Return (X, Y) of the center of cell containing provided text 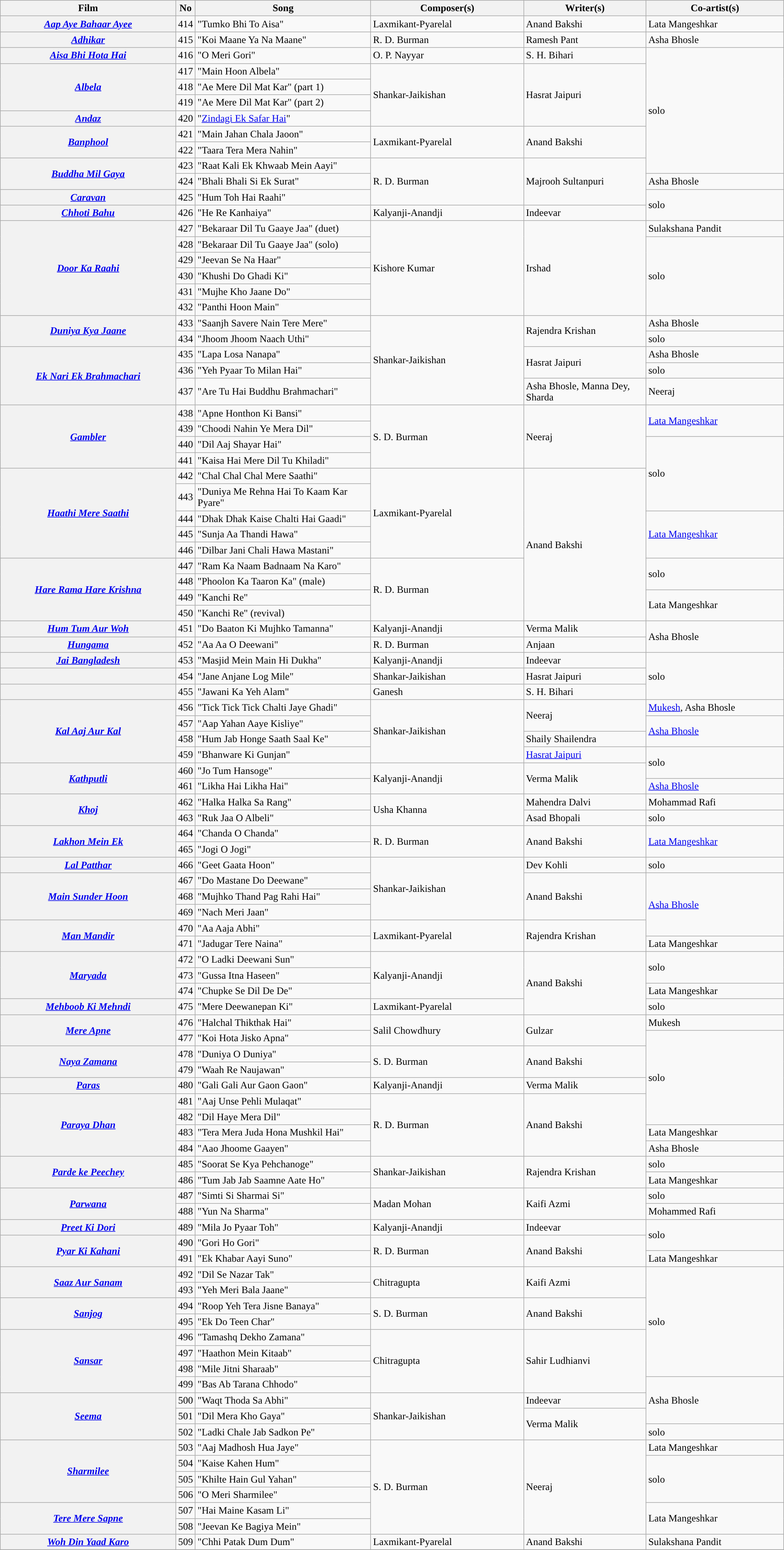
424 (185, 181)
"Dilbar Jani Chali Hawa Mastani" (283, 550)
501 (185, 1416)
453 (185, 660)
425 (185, 197)
"Raat Kali Ek Khwaab Mein Aayi" (283, 165)
Hungama (88, 644)
499 (185, 1385)
470 (185, 928)
"Bhali Bhali Si Ek Surat" (283, 181)
460 (185, 771)
458 (185, 739)
Door Ka Raahi (88, 268)
480 (185, 1085)
Usha Khanna (447, 810)
"Dil Se Nazar Tak" (283, 1274)
496 (185, 1337)
Buddha Mil Gaya (88, 173)
"Ram Ka Naam Badnaam Na Karo" (283, 566)
443 (185, 497)
"Jo Tum Hansoge" (283, 771)
Parwana (88, 1203)
Lakhon Mein Ek (88, 841)
"Soorat Se Kya Pehchanoge" (283, 1164)
Asha Bhosle, Manna Dey, Sharda (585, 391)
Gulzar (585, 1030)
438 (185, 413)
421 (185, 134)
"Waah Re Naujawan" (283, 1070)
493 (185, 1290)
420 (185, 118)
463 (185, 818)
"Panthi Hoon Main" (283, 307)
Man Mandir (88, 936)
Shaily Shailendra (585, 739)
"Mere Deewanepan Ki" (283, 1007)
"Haathon Mein Kitaab" (283, 1353)
Aisa Bhi Hota Hai (88, 55)
"Do Mastane Do Deewane" (283, 881)
465 (185, 849)
Parde ke Peechey (88, 1172)
Hare Rama Hare Krishna (88, 589)
"O Ladki Deewani Sun" (283, 959)
"Khilte Hain Gul Yahan" (283, 1479)
451 (185, 629)
490 (185, 1243)
461 (185, 786)
"Roop Yeh Tera Jisne Banaya" (283, 1306)
"Jane Anjane Log Mile" (283, 676)
478 (185, 1054)
"Gali Gali Aur Gaon Gaon" (283, 1085)
Mukesh, Asha Bhosle (715, 707)
430 (185, 276)
Jai Bangladesh (88, 660)
"Main Hoon Albela" (283, 71)
Saaz Aur Sanam (88, 1282)
"Lapa Losa Nanapa" (283, 355)
"Tum Jab Jab Saamne Aate Ho" (283, 1180)
"Are Tu Hai Buddhu Brahmachari" (283, 391)
435 (185, 355)
"Aaj Madhosh Hua Jaye" (283, 1447)
473 (185, 975)
Mukesh (715, 1023)
"Jeevan Ke Bagiya Mein" (283, 1526)
"Chanda O Chanda" (283, 834)
503 (185, 1447)
"Dil Aaj Shayar Hai" (283, 444)
508 (185, 1526)
"Ek Khabar Aayi Suno" (283, 1259)
489 (185, 1227)
Kathputli (88, 779)
"Chupke Se Dil De De" (283, 991)
"Sunja Aa Thandi Hawa" (283, 534)
Irshad (585, 268)
Kishore Kumar (447, 268)
454 (185, 676)
446 (185, 550)
436 (185, 370)
"Kanchi Re" (283, 597)
Sharmilee (88, 1471)
"Koi Maane Ya Na Maane" (283, 40)
Aap Aye Bahaar Ayee (88, 24)
"Khushi Do Ghadi Ki" (283, 276)
O. P. Nayyar (447, 55)
494 (185, 1306)
Naya Zamana (88, 1062)
"Jawani Ka Yeh Alam" (283, 692)
"Hum Toh Hai Raahi" (283, 197)
445 (185, 534)
Madan Mohan (447, 1203)
"Halchal Thikthak Hai" (283, 1023)
459 (185, 755)
"Halka Halka Sa Rang" (283, 802)
"Ek Do Teen Char" (283, 1322)
"Jogi O Jogi" (283, 849)
"Ae Mere Dil Mat Kar" (part 1) (283, 87)
Anjaan (585, 644)
"Ae Mere Dil Mat Kar" (part 2) (283, 103)
Andaz (88, 118)
"Mujhe Kho Jaane Do" (283, 292)
467 (185, 881)
437 (185, 391)
505 (185, 1479)
"Aaj Unse Pehli Mulaqat" (283, 1101)
479 (185, 1070)
449 (185, 597)
"Chal Chal Chal Mere Saathi" (283, 476)
Khoj (88, 810)
442 (185, 476)
Main Sunder Hoon (88, 896)
Duniya Kya Jaane (88, 331)
"Nach Meri Jaan" (283, 912)
"Jeevan Se Na Haar" (283, 260)
476 (185, 1023)
"Aa Aaja Abhi" (283, 928)
"O Meri Gori" (283, 55)
433 (185, 323)
472 (185, 959)
"Bekaraar Dil Tu Gaaye Jaa" (solo) (283, 244)
Mohammad Rafi (715, 802)
487 (185, 1195)
Seema (88, 1416)
491 (185, 1259)
Mehboob Ki Mehndi (88, 1007)
"Dil Mera Kho Gaya" (283, 1416)
"Phoolon Ka Taaron Ka" (male) (283, 582)
414 (185, 24)
"Chhi Patak Dum Dum" (283, 1542)
"Apne Honthon Ki Bansi" (283, 413)
497 (185, 1353)
Tere Mere Sapne (88, 1519)
Paraya Dhan (88, 1125)
"Kaise Kahen Hum" (283, 1463)
"Hum Jab Honge Saath Saal Ke" (283, 739)
492 (185, 1274)
"Ruk Jaa O Albeli" (283, 818)
"Taara Tera Mera Nahin" (283, 150)
471 (185, 944)
"Waqt Thoda Sa Abhi" (283, 1400)
447 (185, 566)
Caravan (88, 197)
427 (185, 229)
Film (88, 8)
"Koi Hota Jisko Apna" (283, 1038)
500 (185, 1400)
"Bhanware Ki Gunjan" (283, 755)
Sahir Ludhianvi (585, 1361)
Woh Din Yaad Karo (88, 1542)
"Mile Jitni Sharaab" (283, 1369)
Paras (88, 1085)
462 (185, 802)
448 (185, 582)
440 (185, 444)
Albela (88, 87)
"Tumko Bhi To Aisa" (283, 24)
Haathi Mere Saathi (88, 513)
457 (185, 723)
Asad Bhopali (585, 818)
484 (185, 1148)
"Mujhko Thand Pag Rahi Hai" (283, 896)
Ramesh Pant (585, 40)
"Tamashq Dekho Zamana" (283, 1337)
Kal Aaj Aur Kal (88, 731)
"Saanjh Savere Nain Tere Mere" (283, 323)
475 (185, 1007)
444 (185, 519)
507 (185, 1511)
"Hai Maine Kasam Li" (283, 1511)
Lal Patthar (88, 865)
469 (185, 912)
"He Re Kanhaiya" (283, 213)
483 (185, 1133)
Writer(s) (585, 8)
"Duniya Me Rehna Hai To Kaam Kar Pyare" (283, 497)
Adhikar (88, 40)
"Choodi Nahin Ye Mera Dil" (283, 429)
504 (185, 1463)
"Likha Hai Likha Hai" (283, 786)
426 (185, 213)
"Aa Aa O Deewani" (283, 644)
"Yeh Pyaar To Milan Hai" (283, 370)
Mere Apne (88, 1030)
Maryada (88, 975)
"Jhoom Jhoom Naach Uthi" (283, 339)
Ganesh (447, 692)
Majrooh Sultanpuri (585, 181)
Composer(s) (447, 8)
Chhoti Bahu (88, 213)
419 (185, 103)
"Kanchi Re" (revival) (283, 613)
429 (185, 260)
474 (185, 991)
Salil Chowdhury (447, 1030)
"Mila Jo Pyaar Toh" (283, 1227)
Co-artist(s) (715, 8)
"Dil Haye Mera Dil" (283, 1117)
481 (185, 1101)
"Tera Mera Juda Hona Mushkil Hai" (283, 1133)
441 (185, 460)
"Aap Yahan Aaye Kisliye" (283, 723)
"Yun Na Sharma" (283, 1211)
502 (185, 1432)
"Ladki Chale Jab Sadkon Pe" (283, 1432)
Dev Kohli (585, 865)
428 (185, 244)
"Duniya O Duniya" (283, 1054)
456 (185, 707)
466 (185, 865)
"Main Jahan Chala Jaoon" (283, 134)
Banphool (88, 142)
Mahendra Dalvi (585, 802)
"Kaisa Hai Mere Dil Tu Khiladi" (283, 460)
485 (185, 1164)
"Bas Ab Tarana Chhodo" (283, 1385)
506 (185, 1495)
432 (185, 307)
"Masjid Mein Main Hi Dukha" (283, 660)
No (185, 8)
Mohammed Rafi (715, 1211)
Sanjog (88, 1314)
468 (185, 896)
486 (185, 1180)
"O Meri Sharmilee" (283, 1495)
"Aao Jhoome Gaayen" (283, 1148)
415 (185, 40)
416 (185, 55)
"Tick Tick Tick Chalti Jaye Ghadi" (283, 707)
477 (185, 1038)
"Bekaraar Dil Tu Gaaye Jaa" (duet) (283, 229)
"Gussa Itna Haseen" (283, 975)
"Do Baaton Ki Mujhko Tamanna" (283, 629)
Song (283, 8)
431 (185, 292)
"Gori Ho Gori" (283, 1243)
488 (185, 1211)
450 (185, 613)
"Simti Si Sharmai Si" (283, 1195)
417 (185, 71)
Sansar (88, 1361)
"Jadugar Tere Naina" (283, 944)
423 (185, 165)
"Yeh Meri Bala Jaane" (283, 1290)
"Zindagi Ek Safar Hai" (283, 118)
422 (185, 150)
464 (185, 834)
434 (185, 339)
"Dhak Dhak Kaise Chalti Hai Gaadi" (283, 519)
Pyar Ki Kahani (88, 1251)
Preet Ki Dori (88, 1227)
509 (185, 1542)
498 (185, 1369)
455 (185, 692)
Hum Tum Aur Woh (88, 629)
482 (185, 1117)
Gambler (88, 436)
Ek Nari Ek Brahmachari (88, 376)
418 (185, 87)
439 (185, 429)
452 (185, 644)
"Geet Gaata Hoon" (283, 865)
495 (185, 1322)
